Return [X, Y] of the center of cell containing provided text 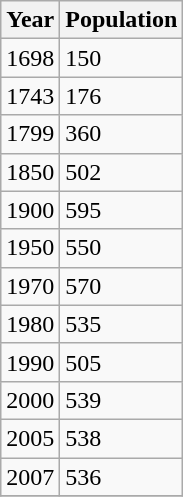
1850 [30, 172]
502 [122, 172]
150 [122, 58]
2005 [30, 438]
595 [122, 210]
176 [122, 96]
2007 [30, 477]
1970 [30, 286]
Year [30, 20]
538 [122, 438]
1950 [30, 248]
539 [122, 400]
1980 [30, 324]
Population [122, 20]
1900 [30, 210]
360 [122, 134]
505 [122, 362]
2000 [30, 400]
1799 [30, 134]
1743 [30, 96]
1698 [30, 58]
535 [122, 324]
570 [122, 286]
1990 [30, 362]
550 [122, 248]
536 [122, 477]
